From the cell containing the given text, extract its center point as [x, y] coordinate. 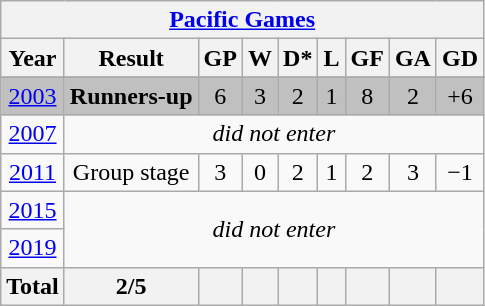
2003 [33, 96]
GF [367, 58]
2011 [33, 172]
2019 [33, 248]
GA [412, 58]
Group stage [131, 172]
−1 [460, 172]
Pacific Games [242, 20]
Runners-up [131, 96]
2007 [33, 134]
W [260, 58]
D* [298, 58]
2015 [33, 210]
L [332, 58]
+6 [460, 96]
Result [131, 58]
GP [220, 58]
0 [260, 172]
2/5 [131, 286]
8 [367, 96]
Year [33, 58]
6 [220, 96]
Total [33, 286]
GD [460, 58]
